Locate the cell with the specified text and output its [x, y] center coordinate. 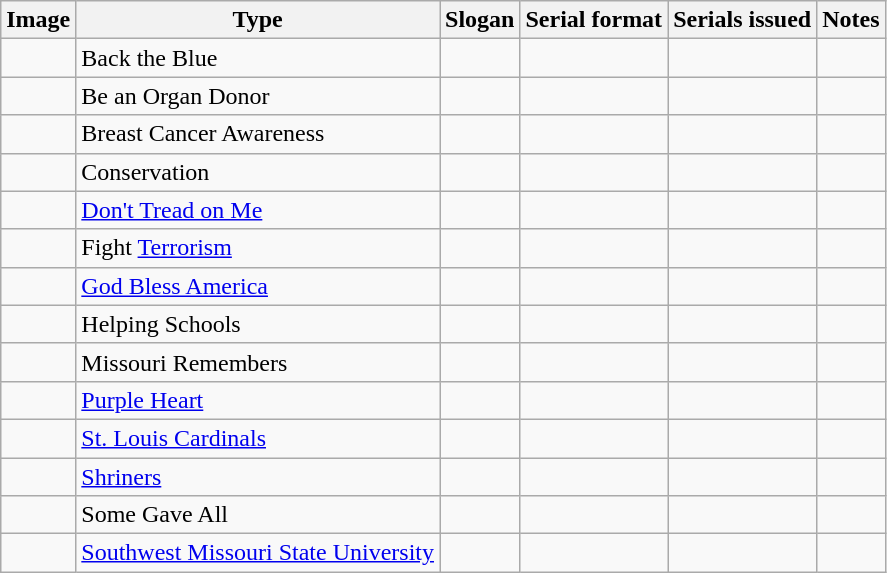
Purple Heart [258, 400]
Southwest Missouri State University [258, 553]
Fight Terrorism [258, 248]
Breast Cancer Awareness [258, 134]
Serial format [594, 20]
God Bless America [258, 286]
Missouri Remembers [258, 362]
St. Louis Cardinals [258, 438]
Helping Schools [258, 324]
Be an Organ Donor [258, 96]
Back the Blue [258, 58]
Don't Tread on Me [258, 210]
Shriners [258, 477]
Conservation [258, 172]
Type [258, 20]
Slogan [480, 20]
Image [38, 20]
Some Gave All [258, 515]
Notes [851, 20]
Serials issued [742, 20]
